Pinpoint the cell where the given text exists, returning its [X, Y] midpoint coordinate. 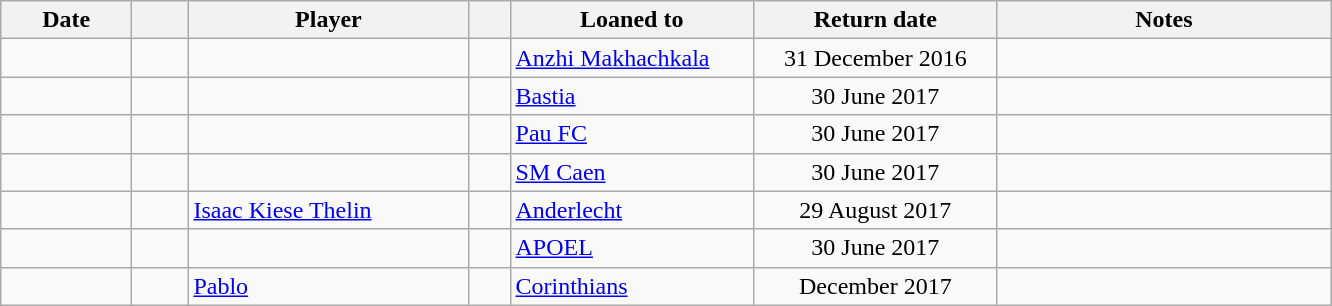
Corinthians [632, 286]
Isaac Kiese Thelin [328, 210]
SM Caen [632, 172]
Loaned to [632, 20]
APOEL [632, 248]
Pablo [328, 286]
Date [66, 20]
Anzhi Makhachkala [632, 58]
Notes [1164, 20]
Pau FC [632, 134]
Anderlecht [632, 210]
Bastia [632, 96]
29 August 2017 [876, 210]
Player [328, 20]
31 December 2016 [876, 58]
Return date [876, 20]
December 2017 [876, 286]
